Extract the (X, Y) coordinate from the center of the cell holding the provided text.  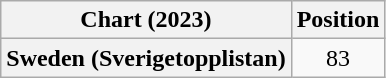
Chart (2023) (146, 20)
83 (338, 58)
Sweden (Sverigetopplistan) (146, 58)
Position (338, 20)
